Locate the cell with the specified text and output its (X, Y) center coordinate. 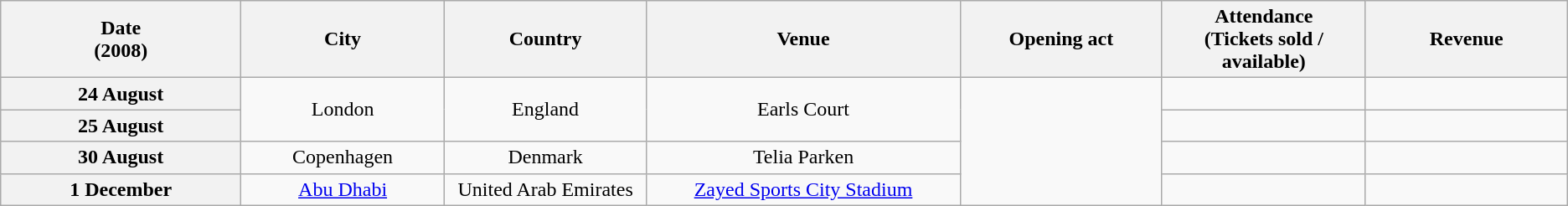
London (343, 110)
United Arab Emirates (546, 189)
Opening act (1060, 39)
Earls Court (804, 110)
Zayed Sports City Stadium (804, 189)
Abu Dhabi (343, 189)
30 August (121, 157)
25 August (121, 126)
City (343, 39)
Attendance (Tickets sold / available) (1263, 39)
Copenhagen (343, 157)
Revenue (1466, 39)
Denmark (546, 157)
Country (546, 39)
24 August (121, 94)
England (546, 110)
Venue (804, 39)
Date(2008) (121, 39)
1 December (121, 189)
Telia Parken (804, 157)
